From the cell containing the given text, extract its center point as (x, y) coordinate. 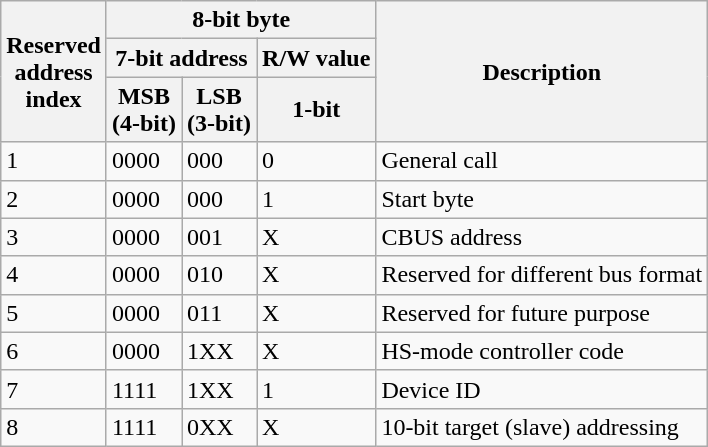
0XX (220, 427)
011 (220, 313)
8-bit byte (240, 20)
Reserved for different bus format (542, 275)
10-bit target (slave) addressing (542, 427)
HS-mode controller code (542, 351)
Reservedaddressindex (54, 72)
6 (54, 351)
0 (316, 161)
Description (542, 72)
CBUS address (542, 237)
7 (54, 389)
010 (220, 275)
Device ID (542, 389)
Reserved for future purpose (542, 313)
General call (542, 161)
8 (54, 427)
2 (54, 199)
Start byte (542, 199)
5 (54, 313)
4 (54, 275)
R/W value (316, 58)
MSB(4-bit) (144, 110)
1-bit (316, 110)
001 (220, 237)
3 (54, 237)
7-bit address (181, 58)
LSB(3-bit) (220, 110)
